Return the (x, y) coordinate for the center point of the cell that contains the specified text.  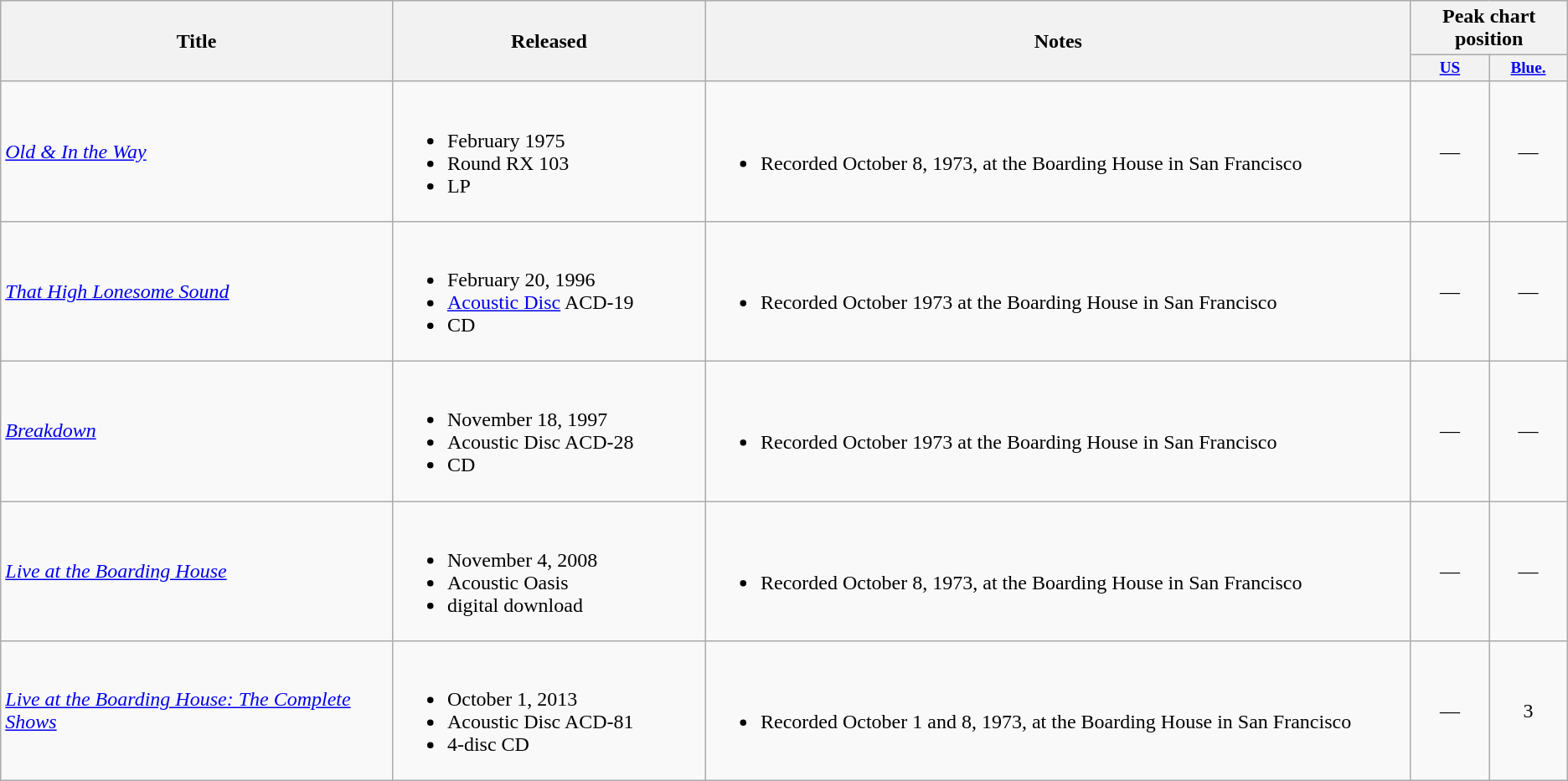
Released (549, 42)
February 20, 1996Acoustic Disc ACD-19CD (549, 291)
Live at the Boarding House (197, 571)
Blue. (1529, 69)
November 4, 2008Acoustic Oasisdigital download (549, 571)
Peak chart position (1489, 28)
Title (197, 42)
February 1975Round RX 103LP (549, 151)
That High Lonesome Sound (197, 291)
US (1450, 69)
October 1, 2013Acoustic Disc ACD-814-disc CD (549, 712)
3 (1529, 712)
November 18, 1997Acoustic Disc ACD-28CD (549, 432)
Recorded October 1 and 8, 1973, at the Boarding House in San Francisco (1058, 712)
Notes (1058, 42)
Old & In the Way (197, 151)
Breakdown (197, 432)
Live at the Boarding House: The Complete Shows (197, 712)
